Pinpoint the cell where the given text exists, returning its (x, y) midpoint coordinate. 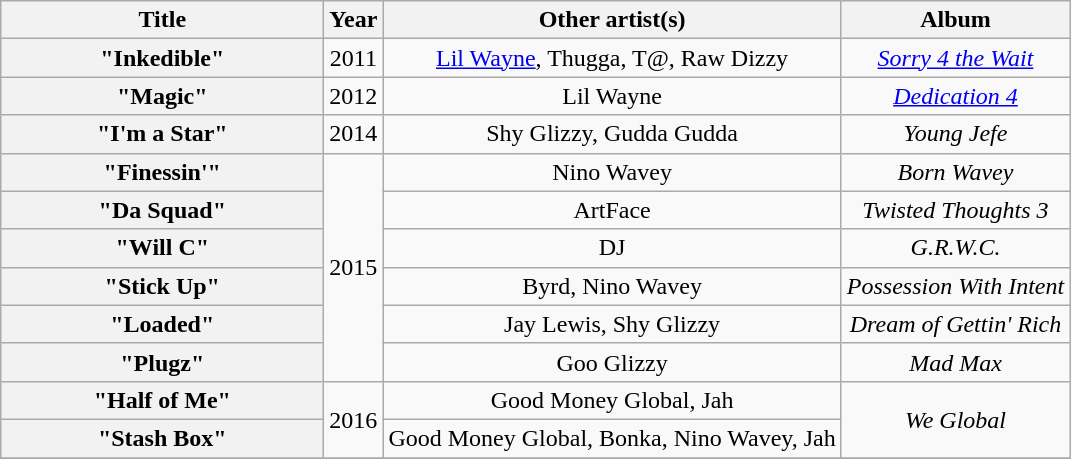
"Da Squad" (162, 210)
Possession With Intent (955, 286)
Goo Glizzy (612, 362)
DJ (612, 248)
Born Wavey (955, 172)
Year (354, 20)
"Stick Up" (162, 286)
2015 (354, 267)
Dedication 4 (955, 96)
We Global (955, 419)
2012 (354, 96)
"I'm a Star" (162, 134)
2016 (354, 419)
Mad Max (955, 362)
Title (162, 20)
ArtFace (612, 210)
Nino Wavey (612, 172)
Good Money Global, Bonka, Nino Wavey, Jah (612, 438)
Jay Lewis, Shy Glizzy (612, 324)
Young Jefe (955, 134)
Shy Glizzy, Gudda Gudda (612, 134)
Album (955, 20)
"Plugz" (162, 362)
G.R.W.C. (955, 248)
2011 (354, 58)
Byrd, Nino Wavey (612, 286)
Lil Wayne (612, 96)
Twisted Thoughts 3 (955, 210)
"Stash Box" (162, 438)
"Inkedible" (162, 58)
Good Money Global, Jah (612, 400)
Dream of Gettin' Rich (955, 324)
"Will C" (162, 248)
"Finessin'" (162, 172)
"Loaded" (162, 324)
Sorry 4 the Wait (955, 58)
"Magic" (162, 96)
"Half of Me" (162, 400)
2014 (354, 134)
Lil Wayne, Thugga, T@, Raw Dizzy (612, 58)
Other artist(s) (612, 20)
